Identify which cell holds the provided text, then report its [x, y] central coordinate. 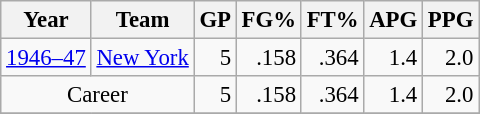
APG [394, 20]
FT% [332, 20]
GP [215, 20]
Career [98, 95]
FG% [268, 20]
1946–47 [46, 58]
PPG [451, 20]
Year [46, 20]
New York [142, 58]
Team [142, 20]
